Capture the cell that displays the provided text and extract its [x, y] central coordinate. 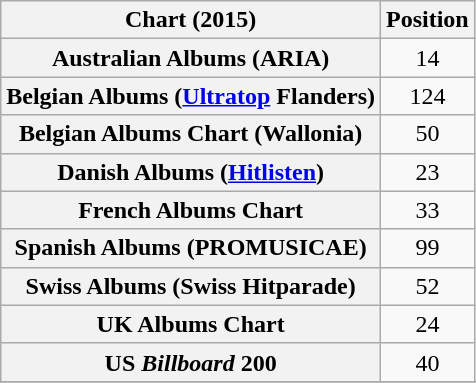
14 [428, 58]
Belgian Albums Chart (Wallonia) [191, 134]
24 [428, 324]
Belgian Albums (Ultratop Flanders) [191, 96]
Swiss Albums (Swiss Hitparade) [191, 286]
UK Albums Chart [191, 324]
US Billboard 200 [191, 362]
Position [428, 20]
124 [428, 96]
23 [428, 172]
99 [428, 248]
Danish Albums (Hitlisten) [191, 172]
Australian Albums (ARIA) [191, 58]
50 [428, 134]
52 [428, 286]
Spanish Albums (PROMUSICAE) [191, 248]
40 [428, 362]
French Albums Chart [191, 210]
Chart (2015) [191, 20]
33 [428, 210]
